Pinpoint the cell where the given text exists, returning its (x, y) midpoint coordinate. 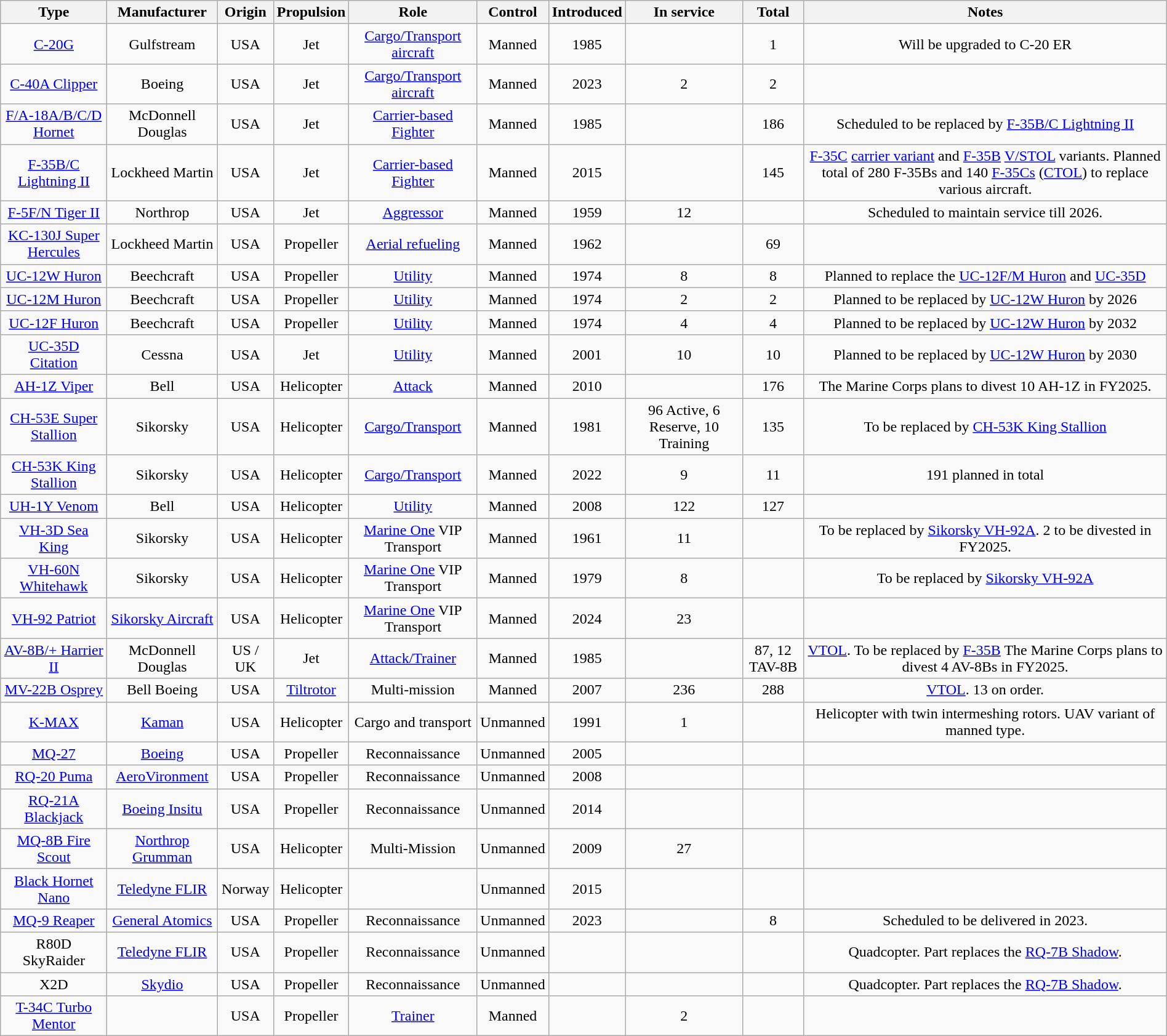
VH-60N Whitehawk (54, 579)
Multi-mission (413, 690)
1962 (587, 244)
288 (773, 690)
Helicopter with twin intermeshing rotors. UAV variant of manned type. (985, 721)
1981 (587, 426)
Type (54, 12)
VH-3D Sea King (54, 538)
T-34C Turbo Mentor (54, 1016)
69 (773, 244)
9 (684, 475)
MQ-8B Fire Scout (54, 848)
K-MAX (54, 721)
Total (773, 12)
F-35C carrier variant and F-35B V/STOL variants. Planned total of 280 F-35Bs and 140 F-35Cs (CTOL) to replace various aircraft. (985, 172)
Northrop (162, 212)
To be replaced by Sikorsky VH-92A. 2 to be divested in FY2025. (985, 538)
C-20G (54, 44)
Aerial refueling (413, 244)
176 (773, 386)
UH-1Y Venom (54, 507)
Aggressor (413, 212)
122 (684, 507)
Planned to be replaced by UC-12W Huron by 2032 (985, 323)
In service (684, 12)
Sikorsky Aircraft (162, 618)
27 (684, 848)
Origin (245, 12)
US / UK (245, 659)
Skydio (162, 984)
UC-12F Huron (54, 323)
2007 (587, 690)
12 (684, 212)
2010 (587, 386)
UC-12M Huron (54, 299)
CH-53K King Stallion (54, 475)
1959 (587, 212)
F-35B/C Lightning II (54, 172)
AeroVironment (162, 777)
VTOL. To be replaced by F-35B The Marine Corps plans to divest 4 AV-8Bs in FY2025. (985, 659)
Manufacturer (162, 12)
MQ-9 Reaper (54, 920)
To be replaced by Sikorsky VH-92A (985, 579)
186 (773, 124)
UC-35D Citation (54, 355)
Kaman (162, 721)
Control (513, 12)
To be replaced by CH-53K King Stallion (985, 426)
Introduced (587, 12)
Planned to be replaced by UC-12W Huron by 2026 (985, 299)
1991 (587, 721)
Gulfstream (162, 44)
96 Active, 6 Reserve, 10 Training (684, 426)
Black Hornet Nano (54, 889)
Propulsion (311, 12)
Trainer (413, 1016)
2024 (587, 618)
127 (773, 507)
23 (684, 618)
135 (773, 426)
1979 (587, 579)
Notes (985, 12)
F/A-18A/B/C/D Hornet (54, 124)
Role (413, 12)
87, 12 TAV-8B (773, 659)
Cessna (162, 355)
Tiltrotor (311, 690)
VH-92 Patriot (54, 618)
2022 (587, 475)
MQ-27 (54, 753)
KC-130J Super Hercules (54, 244)
CH-53E Super Stallion (54, 426)
MV-22B Osprey (54, 690)
Bell Boeing (162, 690)
RQ-20 Puma (54, 777)
Norway (245, 889)
Multi-Mission (413, 848)
X2D (54, 984)
General Atomics (162, 920)
AH-1Z Viper (54, 386)
Northrop Grumman (162, 848)
Scheduled to maintain service till 2026. (985, 212)
Scheduled to be delivered in 2023. (985, 920)
VTOL. 13 on order. (985, 690)
1961 (587, 538)
2005 (587, 753)
Planned to be replaced by UC-12W Huron by 2030 (985, 355)
The Marine Corps plans to divest 10 AH-1Z in FY2025. (985, 386)
Attack/Trainer (413, 659)
Boeing Insitu (162, 809)
Scheduled to be replaced by F-35B/C Lightning II (985, 124)
R80D SkyRaider (54, 952)
RQ-21A Blackjack (54, 809)
UC-12W Huron (54, 276)
236 (684, 690)
C-40A Clipper (54, 84)
191 planned in total (985, 475)
AV-8B/+ Harrier II (54, 659)
2001 (587, 355)
Will be upgraded to C-20 ER (985, 44)
Attack (413, 386)
2014 (587, 809)
Cargo and transport (413, 721)
2009 (587, 848)
Planned to replace the UC-12F/M Huron and UC-35D (985, 276)
145 (773, 172)
F-5F/N Tiger II (54, 212)
